Return the (X, Y) coordinate for the center point of the cell that contains the specified text.  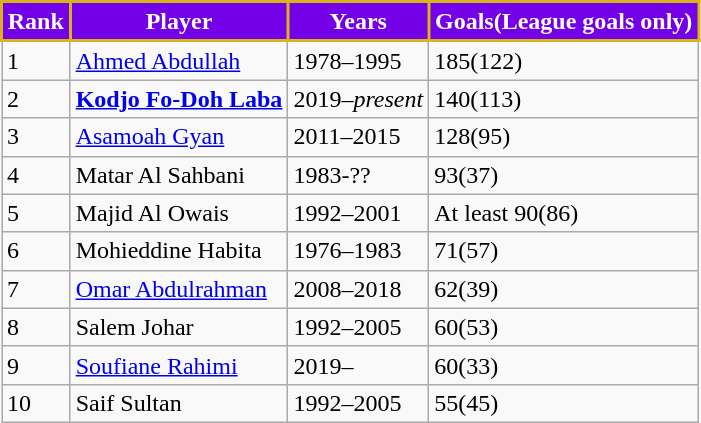
2019– (358, 365)
3 (36, 137)
Ahmed Abdullah (179, 60)
128(95) (564, 137)
10 (36, 403)
9 (36, 365)
Saif Sultan (179, 403)
60(53) (564, 327)
1992–2001 (358, 213)
Goals(League goals only) (564, 22)
2011–2015 (358, 137)
1 (36, 60)
1976–1983 (358, 251)
Soufiane Rahimi (179, 365)
Kodjo Fo-Doh Laba (179, 99)
Mohieddine Habita (179, 251)
Salem Johar (179, 327)
Asamoah Gyan (179, 137)
2008–2018 (358, 289)
62(39) (564, 289)
Omar Abdulrahman (179, 289)
140(113) (564, 99)
1983-?? (358, 175)
7 (36, 289)
Majid Al Owais (179, 213)
55(45) (564, 403)
60(33) (564, 365)
Matar Al Sahbani (179, 175)
5 (36, 213)
Player (179, 22)
1978–1995 (358, 60)
2 (36, 99)
185(122) (564, 60)
71(57) (564, 251)
At least 90(86) (564, 213)
8 (36, 327)
2019–present (358, 99)
93(37) (564, 175)
6 (36, 251)
Rank (36, 22)
4 (36, 175)
Years (358, 22)
